Return the (X, Y) coordinate for the center point of the cell that contains the specified text.  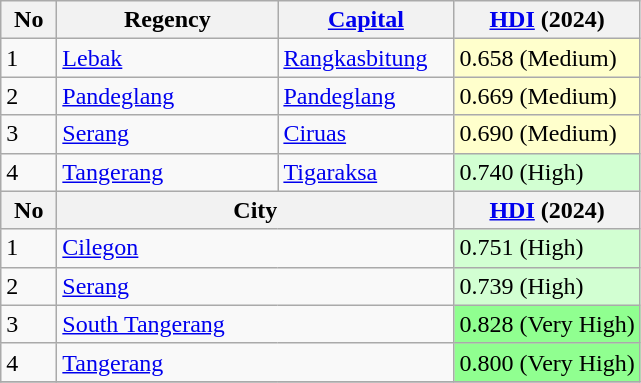
South Tangerang (256, 324)
0.740 (High) (547, 172)
Cilegon (256, 248)
Regency (168, 20)
0.751 (High) (547, 248)
Rangkasbitung (366, 58)
Ciruas (366, 134)
Capital (366, 20)
0.739 (High) (547, 286)
City (256, 210)
0.669 (Medium) (547, 96)
0.690 (Medium) (547, 134)
0.828 (Very High) (547, 324)
0.658 (Medium) (547, 58)
0.800 (Very High) (547, 362)
Lebak (168, 58)
Tigaraksa (366, 172)
